Determine the (X, Y) coordinate at the center of the cell enclosing the given text.  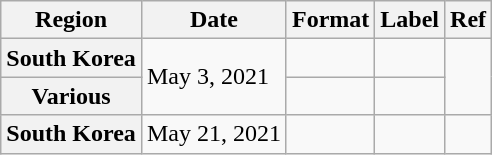
May 3, 2021 (214, 77)
Label (410, 20)
Format (330, 20)
May 21, 2021 (214, 134)
Various (72, 96)
Ref (468, 20)
Date (214, 20)
Region (72, 20)
